Search for the cell housing the specified text and yield its (x, y) center coordinate. 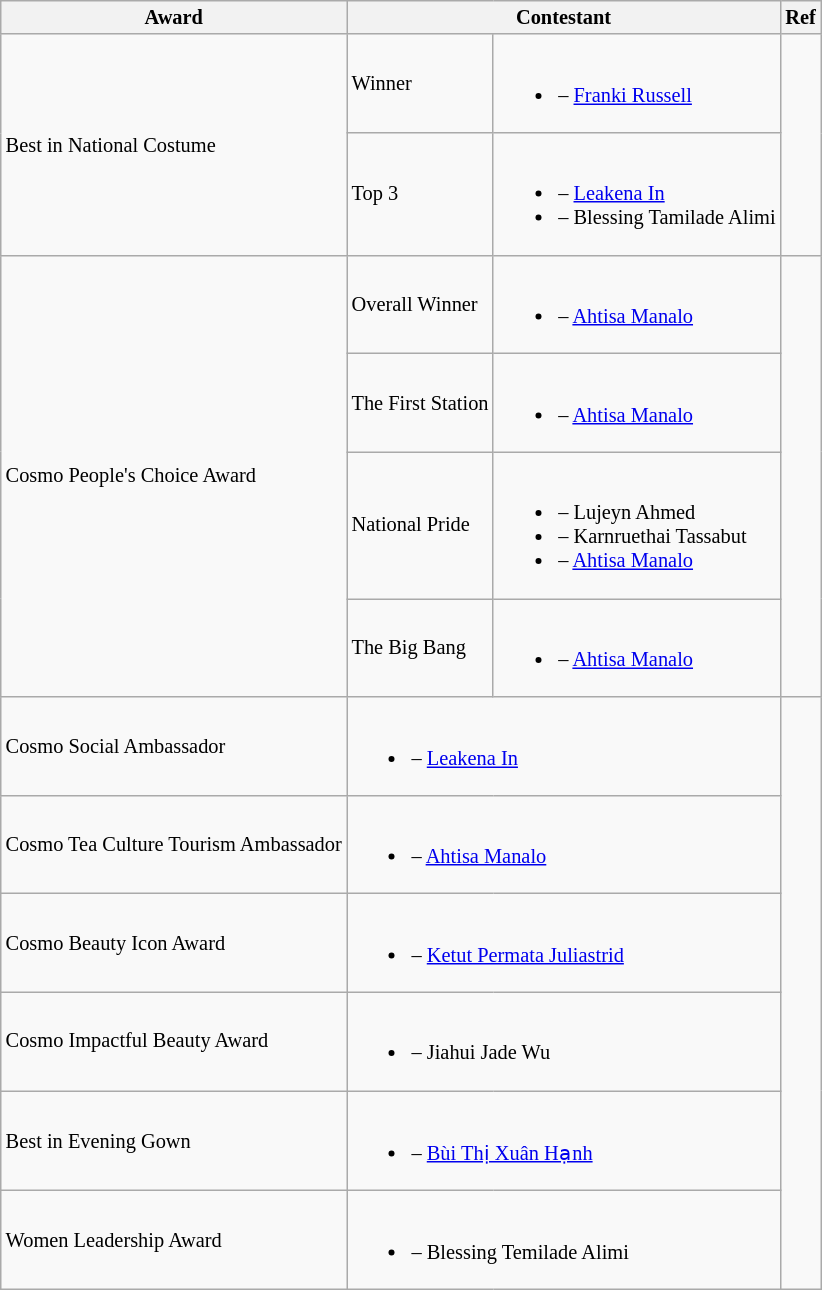
Cosmo People's Choice Award (174, 476)
Award (174, 17)
Overall Winner (420, 304)
Contestant (564, 17)
Winner (420, 83)
Best in Evening Gown (174, 1140)
– Franki Russell (636, 83)
Top 3 (420, 193)
Cosmo Beauty Icon Award (174, 943)
– Leakena In (564, 746)
Best in National Costume (174, 144)
Cosmo Social Ambassador (174, 746)
– Blessing Temilade Alimi (564, 1239)
– Bùi Thị Xuân Hạnh (564, 1140)
Women Leadership Award (174, 1239)
– Lujeyn Ahmed – Karnruethai Tassabut – Ahtisa Manalo (636, 525)
National Pride (420, 525)
– Ketut Permata Juliastrid (564, 943)
Ref (800, 17)
– Leakena In – Blessing Tamilade Alimi (636, 193)
Cosmo Impactful Beauty Award (174, 1041)
– Jiahui Jade Wu (564, 1041)
The First Station (420, 402)
Cosmo Tea Culture Tourism Ambassador (174, 844)
The Big Bang (420, 647)
